Return [X, Y] of the center of cell containing provided text 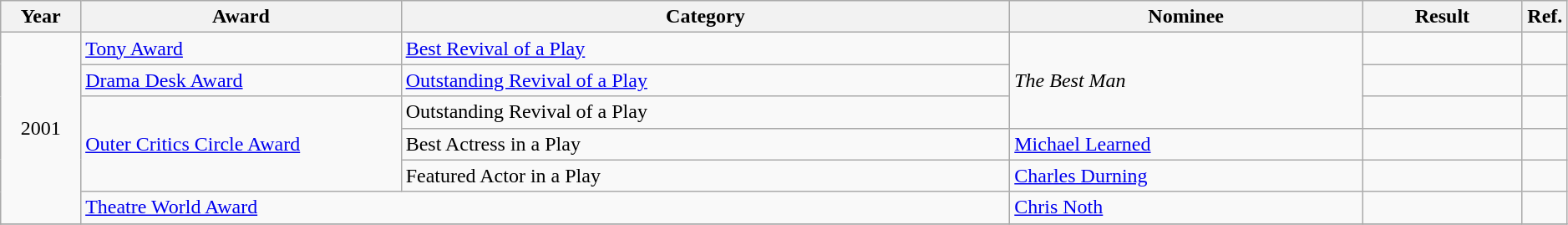
Best Actress in a Play [705, 144]
Award [241, 17]
Ref. [1545, 17]
2001 [41, 128]
Outer Critics Circle Award [241, 144]
Charles Durning [1186, 176]
Featured Actor in a Play [705, 176]
Chris Noth [1186, 207]
Drama Desk Award [241, 80]
Theatre World Award [546, 207]
Best Revival of a Play [705, 49]
Tony Award [241, 49]
Result [1443, 17]
Michael Learned [1186, 144]
Year [41, 17]
The Best Man [1186, 80]
Nominee [1186, 17]
Category [705, 17]
